Return [x, y] of the center of cell containing provided text 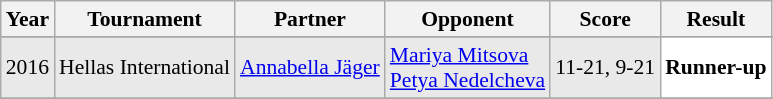
11-21, 9-21 [605, 68]
Annabella Jäger [310, 68]
Year [28, 19]
Result [716, 19]
Runner-up [716, 68]
2016 [28, 68]
Partner [310, 19]
Tournament [144, 19]
Mariya Mitsova Petya Nedelcheva [468, 68]
Hellas International [144, 68]
Opponent [468, 19]
Score [605, 19]
